For the text-containing cell, return its midpoint in [x, y] coordinate format. 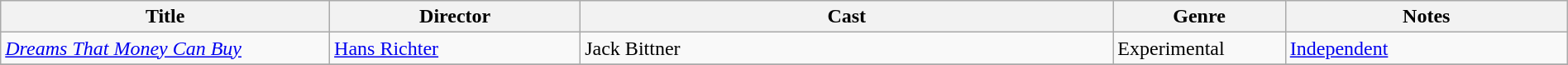
Cast [847, 17]
Notes [1426, 17]
Title [165, 17]
Jack Bittner [847, 48]
Hans Richter [455, 48]
Director [455, 17]
Independent [1426, 48]
Dreams That Money Can Buy [165, 48]
Experimental [1199, 48]
Genre [1199, 17]
